Search for the cell housing the specified text and yield its (x, y) center coordinate. 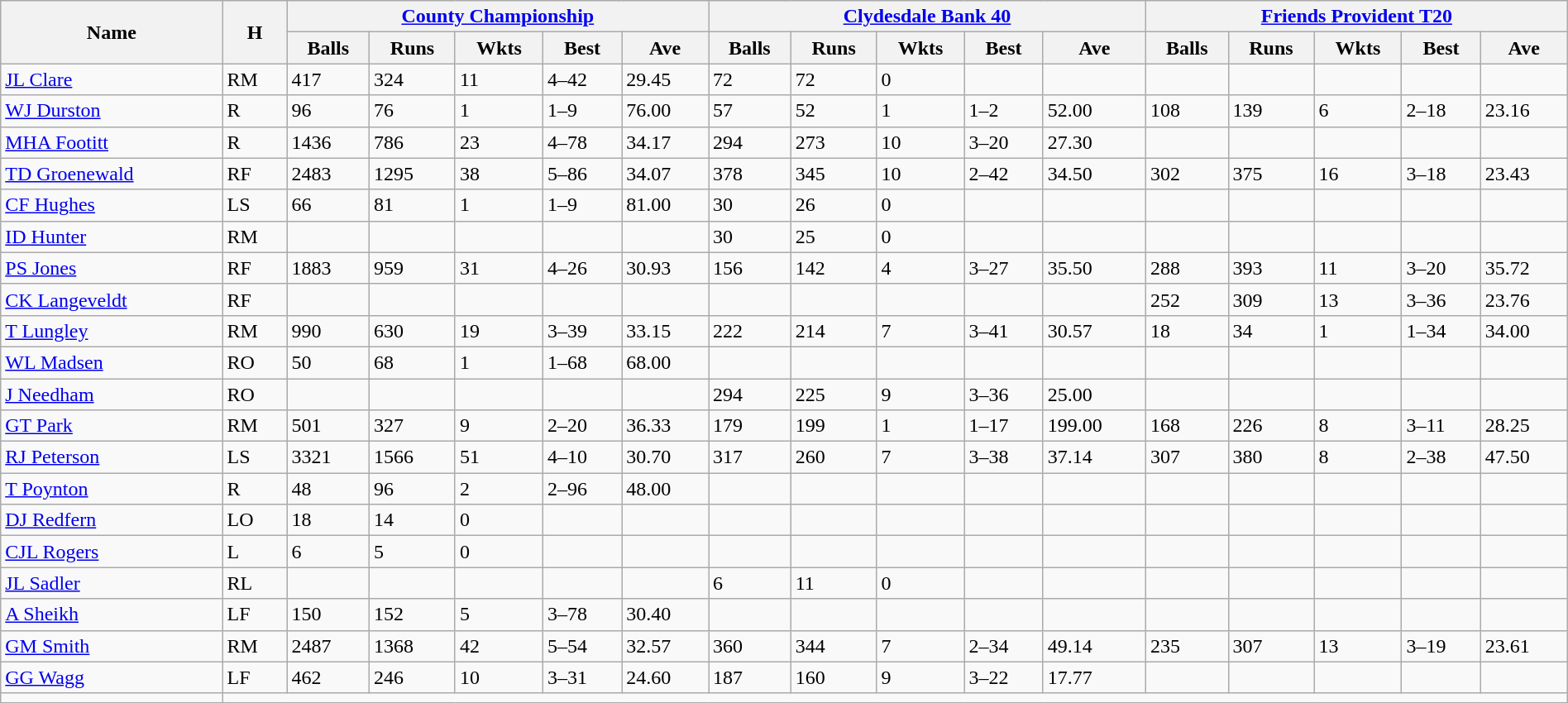
3–11 (1441, 426)
48 (328, 489)
WL Madsen (112, 362)
38 (499, 174)
LO (255, 520)
990 (328, 331)
JL Clare (112, 79)
CF Hughes (112, 205)
4–42 (582, 79)
T Lungley (112, 331)
1–68 (582, 362)
49.14 (1094, 646)
25.00 (1094, 395)
327 (413, 426)
PS Jones (112, 268)
51 (499, 457)
214 (834, 331)
246 (413, 677)
1566 (413, 457)
L (255, 552)
34.00 (1523, 331)
3–41 (1004, 331)
3–39 (582, 331)
380 (1271, 457)
42 (499, 646)
142 (834, 268)
235 (1187, 646)
76 (413, 111)
34 (1271, 331)
24.60 (665, 677)
32.57 (665, 646)
ID Hunter (112, 237)
81 (413, 205)
3321 (328, 457)
1–17 (1004, 426)
GM Smith (112, 646)
34.07 (665, 174)
2 (499, 489)
324 (413, 79)
252 (1187, 299)
29.45 (665, 79)
2–34 (1004, 646)
462 (328, 677)
273 (834, 142)
JL Sadler (112, 583)
48.00 (665, 489)
66 (328, 205)
H (255, 32)
4–78 (582, 142)
30.93 (665, 268)
2–18 (1441, 111)
5–54 (582, 646)
501 (328, 426)
1–2 (1004, 111)
31 (499, 268)
150 (328, 615)
1436 (328, 142)
344 (834, 646)
3–31 (582, 677)
23.43 (1523, 174)
TD Groenewald (112, 174)
108 (1187, 111)
RJ Peterson (112, 457)
4 (920, 268)
68 (413, 362)
37.14 (1094, 457)
222 (750, 331)
1295 (413, 174)
Clydesdale Bank 40 (928, 17)
35.50 (1094, 268)
226 (1271, 426)
309 (1271, 299)
2–20 (582, 426)
156 (750, 268)
57 (750, 111)
3–27 (1004, 268)
345 (834, 174)
1883 (328, 268)
23.76 (1523, 299)
26 (834, 205)
GG Wagg (112, 677)
RL (255, 583)
179 (750, 426)
2487 (328, 646)
23.16 (1523, 111)
2–38 (1441, 457)
199.00 (1094, 426)
4–26 (582, 268)
WJ Durston (112, 111)
3–38 (1004, 457)
County Championship (498, 17)
35.72 (1523, 268)
2–96 (582, 489)
3–78 (582, 615)
GT Park (112, 426)
14 (413, 520)
168 (1187, 426)
25 (834, 237)
2–42 (1004, 174)
152 (413, 615)
DJ Redfern (112, 520)
33.15 (665, 331)
19 (499, 331)
Friends Provident T20 (1356, 17)
81.00 (665, 205)
2483 (328, 174)
5–86 (582, 174)
4–10 (582, 457)
16 (1358, 174)
23 (499, 142)
68.00 (665, 362)
375 (1271, 174)
959 (413, 268)
360 (750, 646)
36.33 (665, 426)
J Needham (112, 395)
47.50 (1523, 457)
786 (413, 142)
30.40 (665, 615)
Name (112, 32)
52 (834, 111)
378 (750, 174)
34.50 (1094, 174)
23.61 (1523, 646)
1368 (413, 646)
28.25 (1523, 426)
3–22 (1004, 677)
27.30 (1094, 142)
302 (1187, 174)
30.70 (665, 457)
T Poynton (112, 489)
3–18 (1441, 174)
139 (1271, 111)
199 (834, 426)
17.77 (1094, 677)
CK Langeveldt (112, 299)
393 (1271, 268)
225 (834, 395)
260 (834, 457)
630 (413, 331)
417 (328, 79)
160 (834, 677)
50 (328, 362)
187 (750, 677)
CJL Rogers (112, 552)
30.57 (1094, 331)
52.00 (1094, 111)
3–19 (1441, 646)
1–34 (1441, 331)
288 (1187, 268)
34.17 (665, 142)
76.00 (665, 111)
317 (750, 457)
A Sheikh (112, 615)
MHA Footitt (112, 142)
